From the cell containing the given text, extract its center point as (x, y) coordinate. 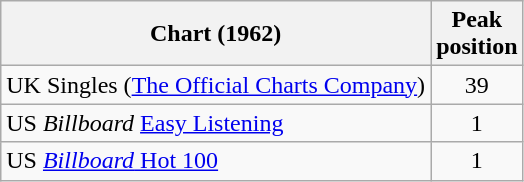
US Billboard Easy Listening (216, 123)
Peakposition (477, 34)
UK Singles (The Official Charts Company) (216, 85)
US Billboard Hot 100 (216, 161)
Chart (1962) (216, 34)
39 (477, 85)
